Output the (X, Y) coordinate of the center of the cell containing the given text.  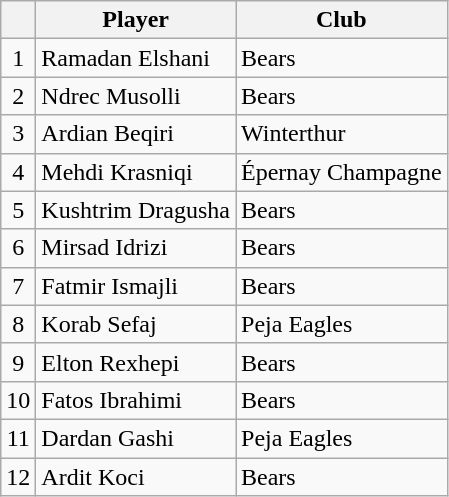
4 (18, 172)
Ramadan Elshani (136, 58)
Kushtrim Dragusha (136, 210)
10 (18, 400)
9 (18, 362)
Korab Sefaj (136, 324)
12 (18, 477)
1 (18, 58)
Mehdi Krasniqi (136, 172)
8 (18, 324)
Elton Rexhepi (136, 362)
11 (18, 438)
6 (18, 248)
3 (18, 134)
Épernay Champagne (342, 172)
Ndrec Musolli (136, 96)
Dardan Gashi (136, 438)
2 (18, 96)
Player (136, 20)
Mirsad Idrizi (136, 248)
Fatos Ibrahimi (136, 400)
Winterthur (342, 134)
7 (18, 286)
Club (342, 20)
Ardit Koci (136, 477)
Fatmir Ismajli (136, 286)
5 (18, 210)
Ardian Beqiri (136, 134)
